Extract the [x, y] coordinate from the center of the cell holding the provided text.  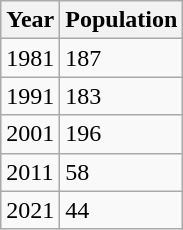
183 [122, 96]
44 [122, 210]
58 [122, 172]
196 [122, 134]
187 [122, 58]
2011 [30, 172]
1981 [30, 58]
Year [30, 20]
2021 [30, 210]
1991 [30, 96]
Population [122, 20]
2001 [30, 134]
